Output the [x, y] coordinate of the center of the cell containing the given text.  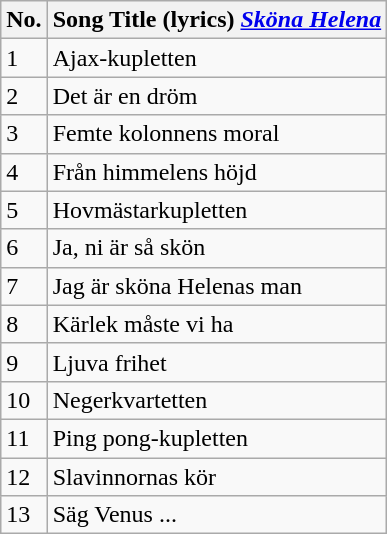
13 [24, 515]
Jag är sköna Helenas man [217, 286]
11 [24, 438]
2 [24, 96]
Negerkvartetten [217, 400]
Det är en dröm [217, 96]
Ljuva frihet [217, 362]
Femte kolonnens moral [217, 134]
Ajax-kupletten [217, 58]
Säg Venus ... [217, 515]
6 [24, 248]
12 [24, 477]
Ping pong-kupletten [217, 438]
4 [24, 172]
5 [24, 210]
Song Title (lyrics) Sköna Helena [217, 20]
Hovmästarkupletten [217, 210]
10 [24, 400]
7 [24, 286]
No. [24, 20]
Från himmelens höjd [217, 172]
8 [24, 324]
Ja, ni är så skön [217, 248]
Slavinnornas kör [217, 477]
9 [24, 362]
3 [24, 134]
Kärlek måste vi ha [217, 324]
1 [24, 58]
